Detect which cell encompasses the target text, then output its [X, Y] center coordinate. 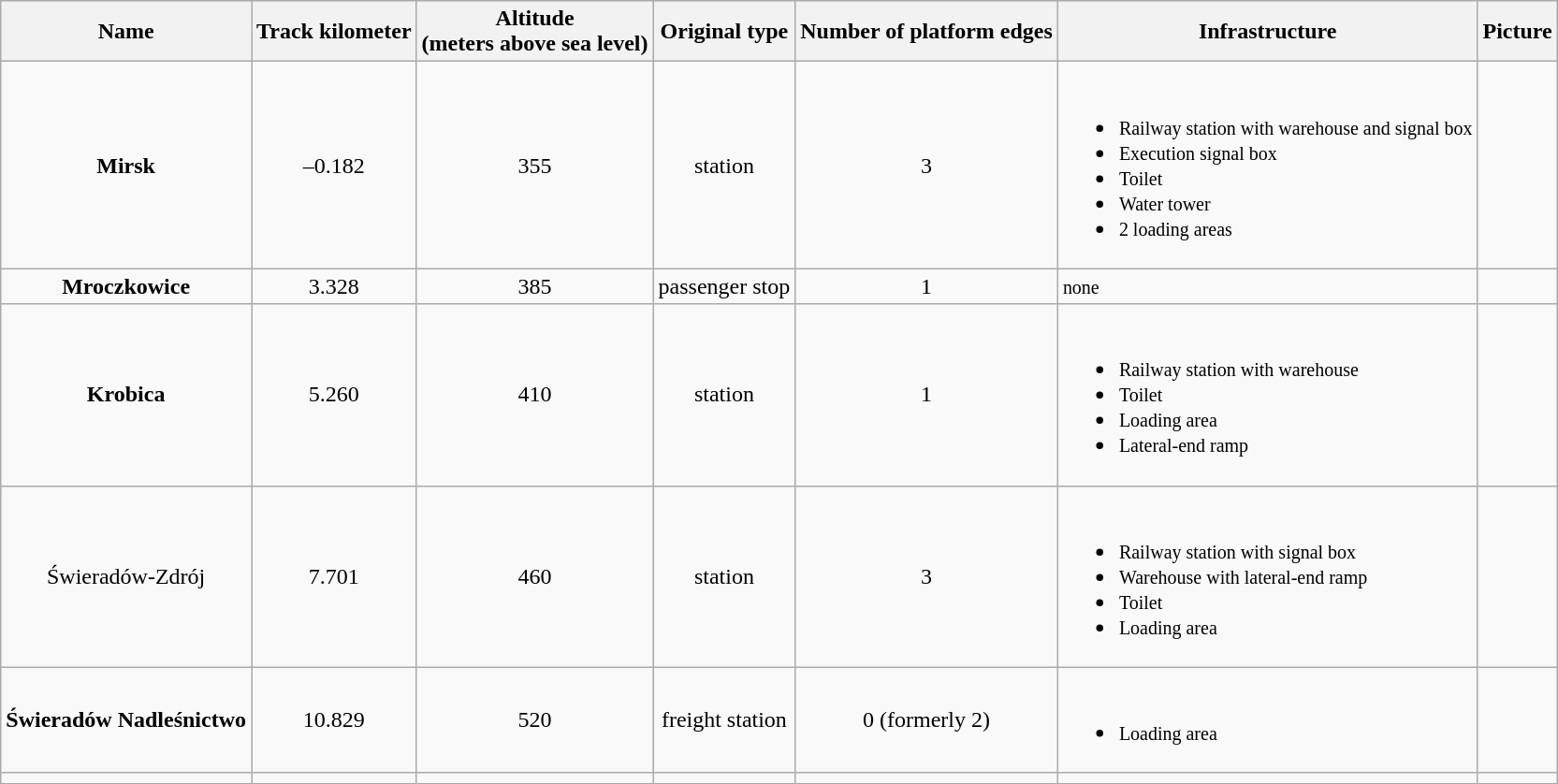
Świeradów Nadleśnictwo [126, 720]
none [1267, 286]
passenger stop [724, 286]
Mirsk [126, 165]
10.829 [333, 720]
Name [126, 32]
Infrastructure [1267, 32]
Picture [1518, 32]
Railway station with warehouse and signal boxExecution signal boxToiletWater tower2 loading areas [1267, 165]
3.328 [333, 286]
Altitude(meters above sea level) [535, 32]
460 [535, 576]
–0.182 [333, 165]
Railway station with signal boxWarehouse with lateral-end rampToiletLoading area [1267, 576]
0 (formerly 2) [926, 720]
5.260 [333, 395]
Krobica [126, 395]
Mroczkowice [126, 286]
Original type [724, 32]
Track kilometer [333, 32]
Świeradów-Zdrój [126, 576]
Number of platform edges [926, 32]
520 [535, 720]
7.701 [333, 576]
Railway station with warehouseToiletLoading areaLateral-end ramp [1267, 395]
Loading area [1267, 720]
385 [535, 286]
410 [535, 395]
355 [535, 165]
freight station [724, 720]
